For the text-containing cell, return its midpoint in [x, y] coordinate format. 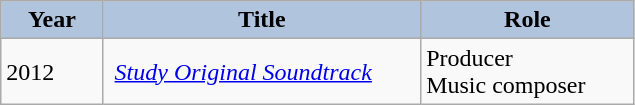
Role [528, 20]
Producer Music composer [528, 72]
Year [52, 20]
2012 [52, 72]
Title [262, 20]
Study Original Soundtrack [262, 72]
